Extract the [x, y] coordinate from the center of the cell holding the provided text.  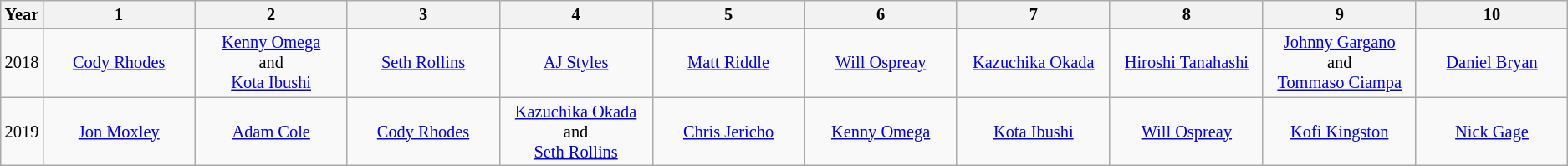
Kazuchika Okada [1034, 63]
6 [881, 14]
Jon Moxley [119, 132]
1 [119, 14]
Kota Ibushi [1034, 132]
4 [575, 14]
Matt Riddle [728, 63]
Johnny GarganoandTommaso Ciampa [1340, 63]
7 [1034, 14]
3 [423, 14]
Nick Gage [1492, 132]
2018 [22, 63]
Hiroshi Tanahashi [1186, 63]
AJ Styles [575, 63]
Kenny Omega [881, 132]
10 [1492, 14]
2 [271, 14]
5 [728, 14]
Year [22, 14]
Kazuchika OkadaandSeth Rollins [575, 132]
Adam Cole [271, 132]
Seth Rollins [423, 63]
Chris Jericho [728, 132]
Daniel Bryan [1492, 63]
8 [1186, 14]
Kofi Kingston [1340, 132]
Kenny OmegaandKota Ibushi [271, 63]
9 [1340, 14]
2019 [22, 132]
